Provide the [x, y] coordinate of the cell's center where the given text is located.  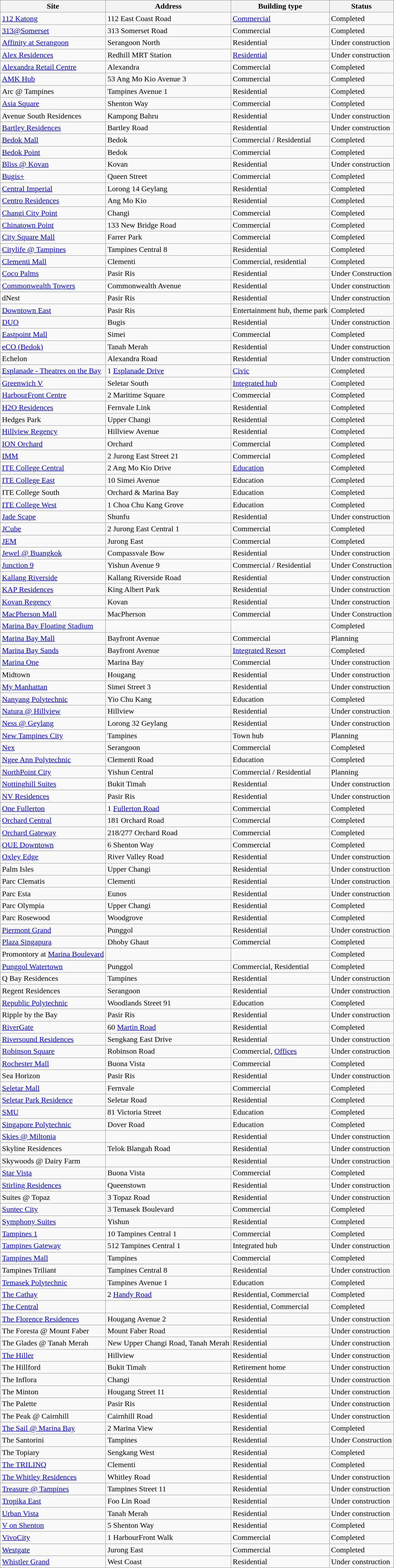
Suites @ Topaz [53, 1197]
Midtown [53, 675]
Civic [280, 371]
1 Esplanade Drive [168, 371]
My Manhattan [53, 687]
Skies @ Miltonia [53, 1137]
Star Vista [53, 1173]
NorthPoint City [53, 772]
Foo Lin Road [168, 1501]
Alexandra [168, 67]
ITE College Central [53, 468]
Seletar Park Residence [53, 1100]
Redhill MRT Station [168, 55]
Parc Olympia [53, 905]
Junction 9 [53, 565]
ITE College East [53, 480]
3 Topaz Road [168, 1197]
2 Marina View [168, 1428]
2 Maritime Square [168, 395]
Seletar Mall [53, 1088]
Town hub [280, 735]
The TRILINQ [53, 1465]
Plaza Singapura [53, 942]
Compassvale Bow [168, 553]
Shenton Way [168, 103]
DUO [53, 322]
Ness @ Geylang [53, 723]
Fernvale Link [168, 407]
Yishun Avenue 9 [168, 565]
Natura @ Hillview [53, 711]
The Glades @ Tanah Merah [53, 1343]
New Tampines City [53, 735]
6 Shenton Way [168, 845]
Alexandra Retail Centre [53, 67]
Jade Scape [53, 517]
512 Tampines Central 1 [168, 1246]
Skywoods @ Dairy Farm [53, 1161]
Nanyang Polytechnic [53, 699]
Ang Mo Kio [168, 201]
Commercial, Offices [280, 1051]
Cairnhill Road [168, 1416]
The Hiller [53, 1355]
Eastpoint Mall [53, 334]
Seletar South [168, 383]
Westgate [53, 1550]
The Santorini [53, 1440]
The Topiary [53, 1452]
Echelon [53, 359]
Sengkang West [168, 1452]
Orchard Gateway [53, 833]
181 Orchard Road [168, 821]
Yishun Central [168, 772]
Asia Square [53, 103]
Hillview Avenue [168, 432]
Queenstown [168, 1185]
Telok Blangah Road [168, 1149]
The Sail @ Marina Bay [53, 1428]
ITE College South [53, 492]
Yishun [168, 1222]
Commercial, Residential [280, 966]
81 Victoria Street [168, 1112]
MacPherson [168, 614]
Hougang [168, 675]
Oxley Edge [53, 857]
Whistler Grand [53, 1562]
Chinatown Point [53, 225]
Commercial, residential [280, 261]
Entertainment hub, theme park [280, 310]
1 Choa Chu Kang Grove [168, 504]
West Coast [168, 1562]
Robinson Square [53, 1051]
River Valley Road [168, 857]
OUE Downtown [53, 845]
Orchard [168, 444]
The Cathay [53, 1294]
Kampong Bahru [168, 116]
The Whitley Residences [53, 1477]
Tampines Gateway [53, 1246]
Changi City Point [53, 213]
Yio Chu Kang [168, 699]
Building type [280, 6]
Tampines Triliant [53, 1270]
Tropika East [53, 1501]
Marina Bay Mall [53, 638]
Skyline Residences [53, 1149]
313 Somerset Road [168, 31]
One Fullerton [53, 808]
5 Shenton Way [168, 1526]
Orchard & Marina Bay [168, 492]
Ripple by the Bay [53, 1015]
Marina One [53, 663]
3 Temasek Boulevard [168, 1209]
2 Jurong East Street 21 [168, 456]
Dover Road [168, 1124]
Commonwealth Avenue [168, 286]
2 Handy Road [168, 1294]
112 East Coast Road [168, 19]
Q Bay Residences [53, 979]
ITE College West [53, 504]
The Minton [53, 1392]
Simei [168, 334]
Affinity at Serangoon [53, 43]
Central Imperial [53, 189]
Nottinghill Suites [53, 784]
Integrated Resort [280, 650]
Orchard Central [53, 821]
Status [361, 6]
Bugis [168, 322]
Marina Bay Sands [53, 650]
Hedges Park [53, 420]
Alex Residences [53, 55]
1 HarbourFront Walk [168, 1538]
Esplanade - Theatres on the Bay [53, 371]
IMM [53, 456]
Hougang Street 11 [168, 1392]
Punggol Watertown [53, 966]
313@Somerset [53, 31]
Lorong 14 Geylang [168, 189]
53 Ang Mo Kio Avenue 3 [168, 79]
Nex [53, 748]
The Inflora [53, 1380]
Palm Isles [53, 869]
Republic Polytechnic [53, 1003]
King Albert Park [168, 590]
Marina Bay Floating Stadium [53, 626]
Whitley Road [168, 1477]
Treasure @ Tampines [53, 1489]
Bugis+ [53, 177]
JCube [53, 529]
Downtown East [53, 310]
The Central [53, 1307]
Parc Esta [53, 893]
The Hillford [53, 1367]
Fernvale [168, 1088]
New Upper Changi Road, Tanah Merah [168, 1343]
Mount Faber Road [168, 1331]
Greenwich V [53, 383]
V on Shenton [53, 1526]
The Foresta @ Mount Faber [53, 1331]
Kovan Regency [53, 602]
Lorong 32 Geylang [168, 723]
Woodgrove [168, 918]
Ngee Ann Polytechnic [53, 760]
AMK Hub [53, 79]
JEM [53, 541]
Sea Horizon [53, 1076]
Parc Rosewood [53, 918]
Bedok Point [53, 152]
133 New Bridge Road [168, 225]
Symphony Suites [53, 1222]
Singapore Polytechnic [53, 1124]
The Peak @ Cairnhill [53, 1416]
Commonwealth Towers [53, 286]
Regent Residences [53, 991]
Parc Clematis [53, 881]
Centro Residences [53, 201]
KAP Residences [53, 590]
Tampines 1 [53, 1234]
Clementi Mall [53, 261]
NV Residences [53, 796]
MacPherson Mall [53, 614]
SMU [53, 1112]
2 Ang Mo Kio Drive [168, 468]
HarbourFront Centre [53, 395]
Bedok Mall [53, 140]
RiverGate [53, 1027]
Eunos [168, 893]
Simei Street 3 [168, 687]
218/277 Orchard Road [168, 833]
Tampines Mall [53, 1258]
Farrer Park [168, 237]
Dhoby Ghaut [168, 942]
Urban Vista [53, 1513]
Hillview Regency [53, 432]
Arc @ Tampines [53, 91]
Robinson Road [168, 1051]
112 Katong [53, 19]
Marina Bay [168, 663]
Temasek Polytechnic [53, 1282]
60 Martin Road [168, 1027]
Kallang Riverside [53, 578]
H2O Residences [53, 407]
Clementi Road [168, 760]
The Palette [53, 1404]
Kallang Riverside Road [168, 578]
Sengkang East Drive [168, 1039]
Rochester Mall [53, 1064]
ION Orchard [53, 444]
Promontory at Marina Boulevard [53, 954]
Stirling Residences [53, 1185]
Seletar Road [168, 1100]
Avenue South Residences [53, 116]
Citylife @ Tampines [53, 249]
Coco Palms [53, 274]
Tampines Street 11 [168, 1489]
Woodlands Street 91 [168, 1003]
Riversound Residences [53, 1039]
Address [168, 6]
Site [53, 6]
Retirement home [280, 1367]
dNest [53, 298]
Piermont Grand [53, 930]
10 Tampines Central 1 [168, 1234]
Shunfu [168, 517]
City Square Mall [53, 237]
1 Fullerton Road [168, 808]
Alexandra Road [168, 359]
VivoCity [53, 1538]
Jewel @ Buangkok [53, 553]
10 Simei Avenue [168, 480]
Hougang Avenue 2 [168, 1319]
Bliss @ Kovan [53, 164]
2 Jurong East Central 1 [168, 529]
Bartley Residences [53, 128]
Serangoon North [168, 43]
The Florence Residences [53, 1319]
eCO (Bedok) [53, 346]
Suntec City [53, 1209]
Bartley Road [168, 128]
Queen Street [168, 177]
